For the text-containing cell, return its midpoint in [x, y] coordinate format. 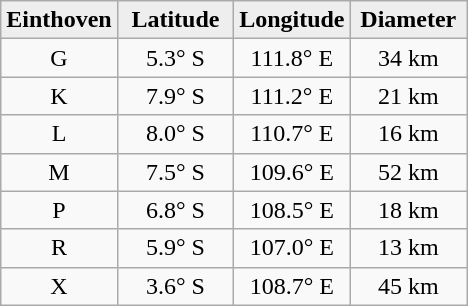
52 km [408, 172]
3.6° S [175, 286]
K [59, 96]
111.8° E [292, 58]
R [59, 248]
X [59, 286]
108.5° E [292, 210]
18 km [408, 210]
6.8° S [175, 210]
34 km [408, 58]
Diameter [408, 20]
107.0° E [292, 248]
5.3° S [175, 58]
Longitude [292, 20]
7.9° S [175, 96]
45 km [408, 286]
Einthoven [59, 20]
110.7° E [292, 134]
13 km [408, 248]
G [59, 58]
Latitude [175, 20]
16 km [408, 134]
M [59, 172]
P [59, 210]
109.6° E [292, 172]
111.2° E [292, 96]
7.5° S [175, 172]
8.0° S [175, 134]
L [59, 134]
5.9° S [175, 248]
21 km [408, 96]
108.7° E [292, 286]
